Determine the [x, y] coordinate at the center of the cell enclosing the given text.  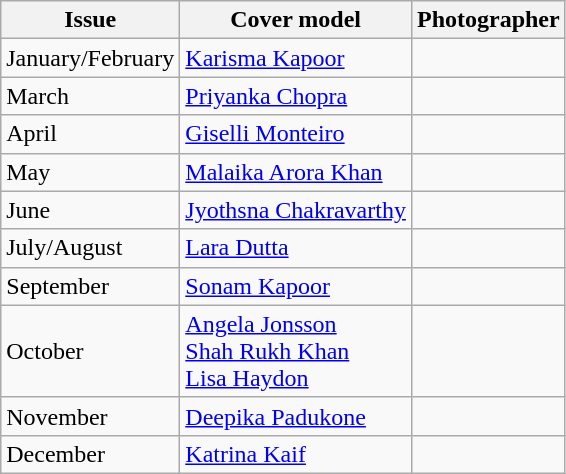
June [90, 210]
September [90, 286]
October [90, 351]
Giselli Monteiro [296, 134]
Jyothsna Chakravarthy [296, 210]
May [90, 172]
November [90, 416]
December [90, 454]
Issue [90, 20]
Malaika Arora Khan [296, 172]
Cover model [296, 20]
Katrina Kaif [296, 454]
Sonam Kapoor [296, 286]
Priyanka Chopra [296, 96]
Karisma Kapoor [296, 58]
Lara Dutta [296, 248]
Photographer [488, 20]
July/August [90, 248]
Deepika Padukone [296, 416]
March [90, 96]
April [90, 134]
Angela JonssonShah Rukh KhanLisa Haydon [296, 351]
January/February [90, 58]
